Scan for the cell matching the given text and deliver its [x, y] coordinate at center. 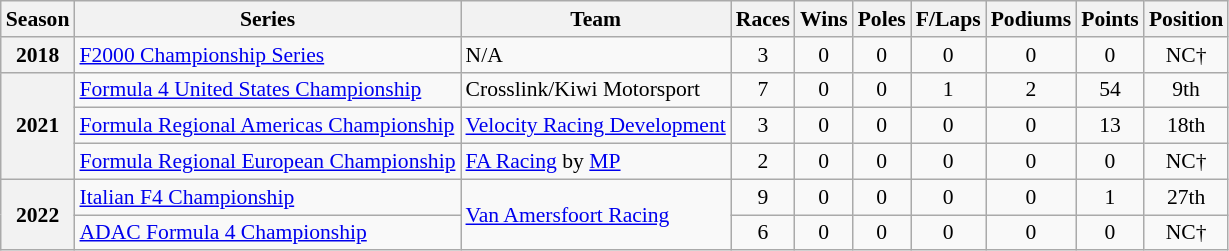
Team [595, 19]
18th [1186, 126]
ADAC Formula 4 Championship [267, 233]
2021 [38, 126]
6 [763, 233]
2018 [38, 55]
27th [1186, 197]
Poles [882, 19]
Formula Regional Americas Championship [267, 126]
Italian F4 Championship [267, 197]
Season [38, 19]
FA Racing by MP [595, 162]
13 [1110, 126]
Van Amersfoort Racing [595, 214]
9 [763, 197]
Formula 4 United States Championship [267, 90]
9th [1186, 90]
N/A [595, 55]
Podiums [1032, 19]
Crosslink/Kiwi Motorsport [595, 90]
F/Laps [948, 19]
54 [1110, 90]
Wins [824, 19]
Formula Regional European Championship [267, 162]
Races [763, 19]
F2000 Championship Series [267, 55]
Points [1110, 19]
7 [763, 90]
Series [267, 19]
2022 [38, 214]
Velocity Racing Development [595, 126]
Position [1186, 19]
